Capture the cell that displays the provided text and extract its [x, y] central coordinate. 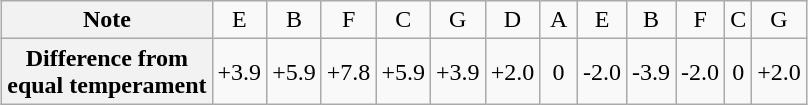
-3.9 [652, 72]
A [559, 20]
Note [107, 20]
D [512, 20]
Difference fromequal temperament [107, 72]
+7.8 [348, 72]
